For the text-containing cell, return its midpoint in [x, y] coordinate format. 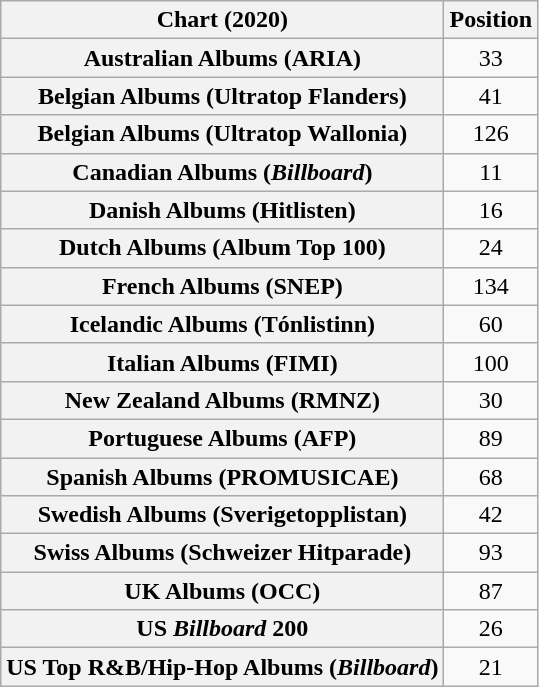
21 [491, 667]
Spanish Albums (PROMUSICAE) [222, 477]
11 [491, 172]
30 [491, 400]
UK Albums (OCC) [222, 591]
Belgian Albums (Ultratop Wallonia) [222, 134]
16 [491, 210]
Icelandic Albums (Tónlistinn) [222, 324]
Swedish Albums (Sverigetopplistan) [222, 515]
Belgian Albums (Ultratop Flanders) [222, 96]
New Zealand Albums (RMNZ) [222, 400]
26 [491, 629]
Dutch Albums (Album Top 100) [222, 248]
Canadian Albums (Billboard) [222, 172]
US Top R&B/Hip-Hop Albums (Billboard) [222, 667]
68 [491, 477]
126 [491, 134]
24 [491, 248]
60 [491, 324]
87 [491, 591]
Swiss Albums (Schweizer Hitparade) [222, 553]
42 [491, 515]
Italian Albums (FIMI) [222, 362]
Chart (2020) [222, 20]
89 [491, 438]
33 [491, 58]
Portuguese Albums (AFP) [222, 438]
134 [491, 286]
93 [491, 553]
Australian Albums (ARIA) [222, 58]
French Albums (SNEP) [222, 286]
41 [491, 96]
100 [491, 362]
US Billboard 200 [222, 629]
Position [491, 20]
Danish Albums (Hitlisten) [222, 210]
